Detect which cell encompasses the target text, then output its [x, y] center coordinate. 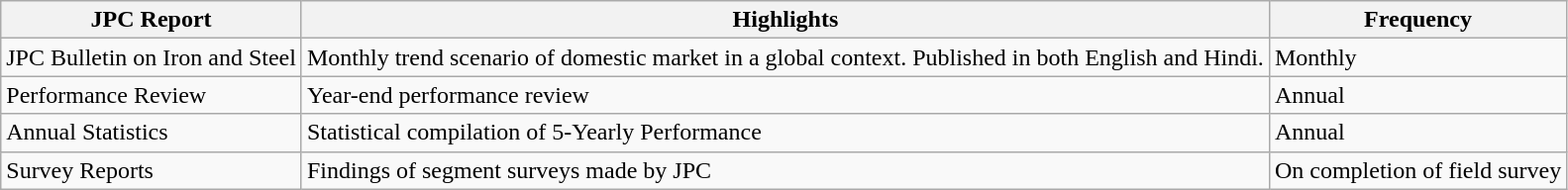
Year-end performance review [784, 95]
Highlights [784, 20]
Frequency [1417, 20]
Survey Reports [152, 170]
Findings of segment surveys made by JPC [784, 170]
On completion of field survey [1417, 170]
JPC Report [152, 20]
Performance Review [152, 95]
Statistical compilation of 5-Yearly Performance [784, 133]
Annual Statistics [152, 133]
Monthly trend scenario of domestic market in a global context. Published in both English and Hindi. [784, 57]
Monthly [1417, 57]
JPC Bulletin on Iron and Steel [152, 57]
